Extract the [x, y] coordinate from the center of the cell holding the provided text.  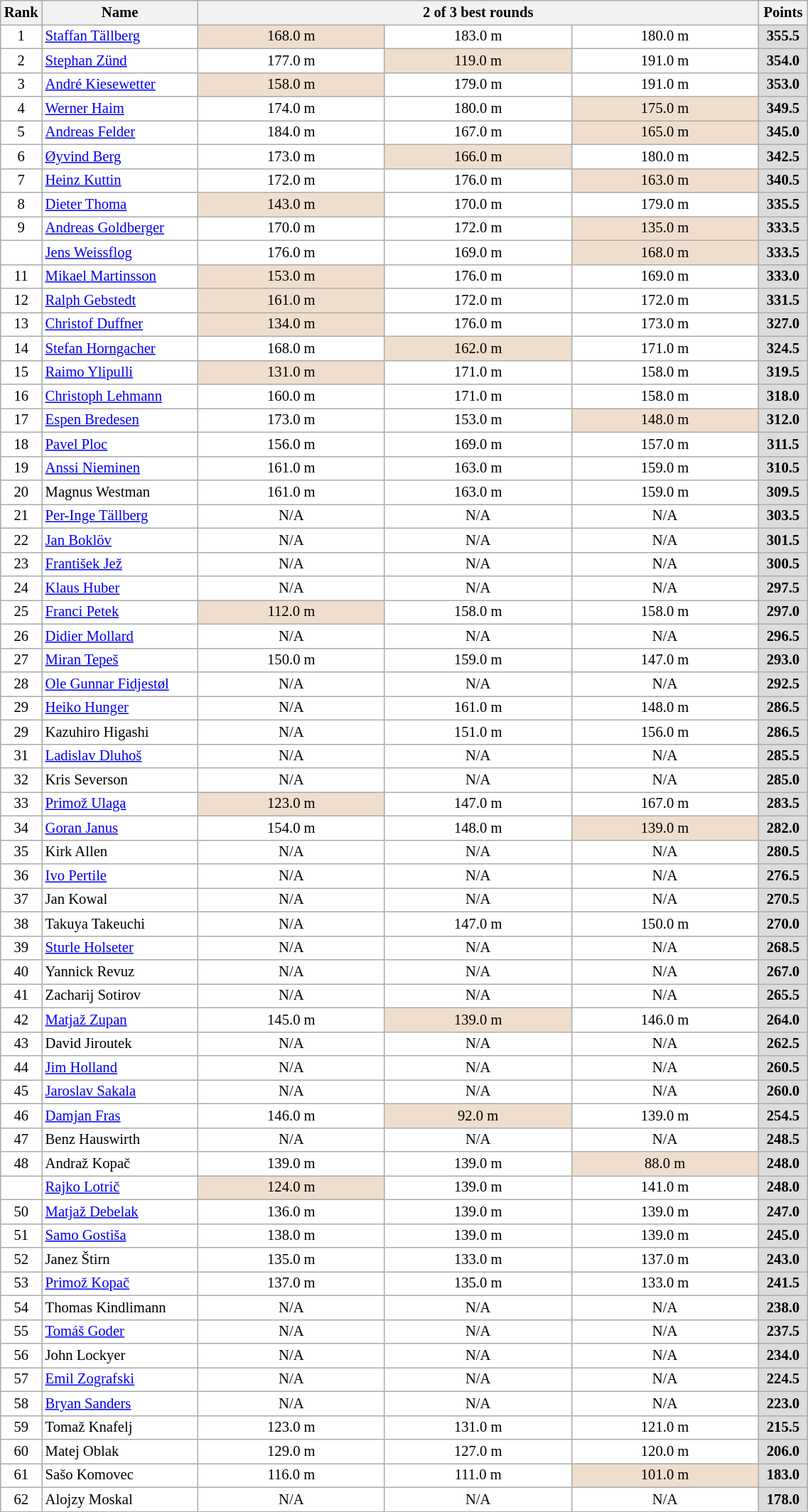
19 [21, 468]
297.5 [783, 588]
Christoph Lehmann [120, 396]
48 [21, 1163]
Øyvind Berg [120, 156]
44 [21, 1068]
154.0 m [291, 828]
166.0 m [478, 156]
Samo Gostiša [120, 1236]
62 [21, 1499]
112.0 m [291, 612]
183.0 [783, 1475]
111.0 m [478, 1475]
331.5 [783, 301]
38 [21, 924]
24 [21, 588]
51 [21, 1236]
Rank [21, 12]
Espen Bredesen [120, 420]
50 [21, 1211]
Jens Weissflog [120, 252]
138.0 m [291, 1236]
178.0 [783, 1499]
31 [21, 756]
12 [21, 301]
Staffan Tällberg [120, 36]
55 [21, 1332]
Stephan Zünd [120, 60]
Goran Janus [120, 828]
Anssi Nieminen [120, 468]
Miran Tepeš [120, 660]
238.0 [783, 1307]
34 [21, 828]
297.0 [783, 612]
František Jež [120, 564]
Jan Kowal [120, 900]
285.5 [783, 756]
2 of 3 best rounds [478, 12]
32 [21, 779]
267.0 [783, 971]
165.0 m [665, 132]
292.5 [783, 684]
Rajko Lotrič [120, 1187]
309.5 [783, 492]
36 [21, 876]
303.5 [783, 516]
136.0 m [291, 1211]
Sašo Komovec [120, 1475]
247.0 [783, 1211]
254.5 [783, 1116]
59 [21, 1427]
43 [21, 1044]
121.0 m [665, 1427]
Matej Oblak [120, 1452]
141.0 m [665, 1187]
Kirk Allen [120, 852]
Mikael Martinsson [120, 276]
335.5 [783, 204]
Thomas Kindlimann [120, 1307]
60 [21, 1452]
224.5 [783, 1379]
237.5 [783, 1332]
Ole Gunnar Fidjestøl [120, 684]
23 [21, 564]
345.0 [783, 132]
Franci Petek [120, 612]
33 [21, 804]
124.0 m [291, 1187]
17 [21, 420]
14 [21, 348]
120.0 m [665, 1452]
Primož Ulaga [120, 804]
280.5 [783, 852]
4 [21, 109]
Damjan Fras [120, 1116]
25 [21, 612]
354.0 [783, 60]
15 [21, 372]
13 [21, 324]
Christof Duffner [120, 324]
175.0 m [665, 109]
53 [21, 1283]
57 [21, 1379]
349.5 [783, 109]
Heiko Hunger [120, 708]
3 [21, 85]
Ladislav Dluhoš [120, 756]
Alojzy Moskal [120, 1499]
145.0 m [291, 1020]
Heinz Kuttin [120, 180]
Kazuhiro Higashi [120, 732]
Dieter Thoma [120, 204]
270.0 [783, 924]
Jim Holland [120, 1068]
174.0 m [291, 109]
157.0 m [665, 444]
Andreas Felder [120, 132]
9 [21, 228]
Matjaž Debelak [120, 1211]
234.0 [783, 1355]
Yannick Revuz [120, 971]
11 [21, 276]
Emil Zografski [120, 1379]
262.5 [783, 1044]
160.0 m [291, 396]
264.0 [783, 1020]
301.5 [783, 540]
Matjaž Zupan [120, 1020]
Jan Boklöv [120, 540]
Sturle Holseter [120, 948]
6 [21, 156]
5 [21, 132]
Andraž Kopač [120, 1163]
342.5 [783, 156]
21 [21, 516]
20 [21, 492]
268.5 [783, 948]
42 [21, 1020]
Jaroslav Sakala [120, 1091]
340.5 [783, 180]
119.0 m [478, 60]
162.0 m [478, 348]
Werner Haim [120, 109]
241.5 [783, 1283]
276.5 [783, 876]
16 [21, 396]
Andreas Goldberger [120, 228]
Zacharij Sotirov [120, 995]
John Lockyer [120, 1355]
101.0 m [665, 1475]
151.0 m [478, 732]
Name [120, 12]
355.5 [783, 36]
40 [21, 971]
Ralph Gebstedt [120, 301]
Raimo Ylipulli [120, 372]
127.0 m [478, 1452]
116.0 m [291, 1475]
184.0 m [291, 132]
88.0 m [665, 1163]
35 [21, 852]
319.5 [783, 372]
300.5 [783, 564]
Takuya Takeuchi [120, 924]
61 [21, 1475]
285.0 [783, 779]
129.0 m [291, 1452]
26 [21, 636]
David Jiroutek [120, 1044]
Bryan Sanders [120, 1403]
1 [21, 36]
265.5 [783, 995]
Janez Štirn [120, 1260]
Tomáš Goder [120, 1332]
324.5 [783, 348]
Primož Kopač [120, 1283]
27 [21, 660]
28 [21, 684]
Pavel Ploc [120, 444]
André Kiesewetter [120, 85]
Magnus Westman [120, 492]
223.0 [783, 1403]
260.5 [783, 1068]
Benz Hauswirth [120, 1140]
215.5 [783, 1427]
248.5 [783, 1140]
Kris Severson [120, 779]
45 [21, 1091]
92.0 m [478, 1116]
Per-Inge Tällberg [120, 516]
52 [21, 1260]
296.5 [783, 636]
310.5 [783, 468]
353.0 [783, 85]
293.0 [783, 660]
2 [21, 60]
318.0 [783, 396]
177.0 m [291, 60]
37 [21, 900]
243.0 [783, 1260]
39 [21, 948]
47 [21, 1140]
311.5 [783, 444]
327.0 [783, 324]
333.0 [783, 276]
Stefan Horngacher [120, 348]
Didier Mollard [120, 636]
260.0 [783, 1091]
183.0 m [478, 36]
206.0 [783, 1452]
Klaus Huber [120, 588]
270.5 [783, 900]
18 [21, 444]
58 [21, 1403]
54 [21, 1307]
7 [21, 180]
41 [21, 995]
282.0 [783, 828]
Points [783, 12]
312.0 [783, 420]
143.0 m [291, 204]
Ivo Pertile [120, 876]
245.0 [783, 1236]
Tomaž Knafelj [120, 1427]
56 [21, 1355]
46 [21, 1116]
134.0 m [291, 324]
22 [21, 540]
283.5 [783, 804]
8 [21, 204]
